Detect which cell encompasses the target text, then output its (X, Y) center coordinate. 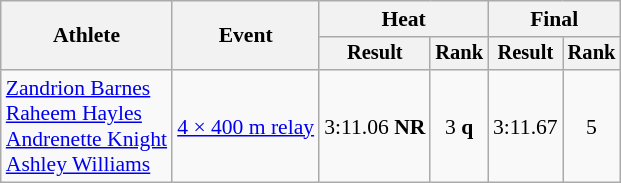
Final (554, 19)
5 (592, 126)
Zandrion BarnesRaheem HaylesAndrenette KnightAshley Williams (86, 126)
3:11.67 (526, 126)
Athlete (86, 36)
Heat (404, 19)
Event (246, 36)
3 q (459, 126)
3:11.06 NR (374, 126)
4 × 400 m relay (246, 126)
